Determine the (X, Y) coordinate at the center of the cell enclosing the given text.  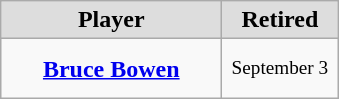
Retired (280, 20)
Player (112, 20)
Bruce Bowen (112, 69)
September 3 (280, 69)
